Capture the cell that displays the provided text and extract its (X, Y) central coordinate. 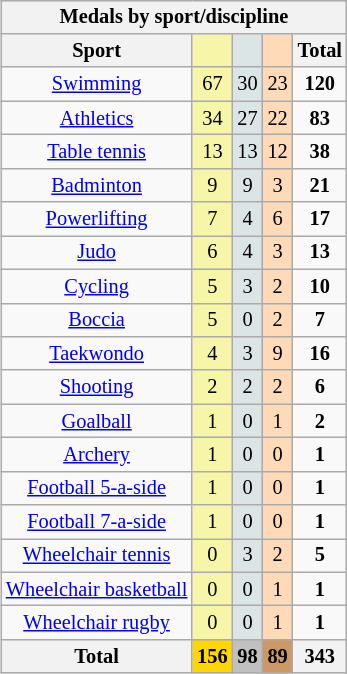
Medals by sport/discipline (174, 17)
34 (212, 118)
12 (278, 152)
Goalball (96, 421)
Football 7-a-side (96, 522)
67 (212, 84)
89 (278, 657)
Football 5-a-side (96, 488)
Badminton (96, 185)
Athletics (96, 118)
22 (278, 118)
Archery (96, 455)
38 (320, 152)
Table tennis (96, 152)
156 (212, 657)
Powerlifting (96, 219)
98 (248, 657)
Taekwondo (96, 354)
23 (278, 84)
17 (320, 219)
Wheelchair basketball (96, 589)
Boccia (96, 320)
Wheelchair tennis (96, 556)
Cycling (96, 286)
Swimming (96, 84)
Sport (96, 51)
Wheelchair rugby (96, 623)
Judo (96, 253)
Shooting (96, 387)
120 (320, 84)
83 (320, 118)
10 (320, 286)
16 (320, 354)
30 (248, 84)
27 (248, 118)
343 (320, 657)
21 (320, 185)
